Identify which cell holds the provided text, then report its (x, y) central coordinate. 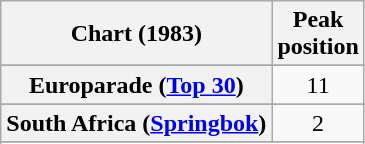
Peakposition (318, 34)
2 (318, 123)
South Africa (Springbok) (136, 123)
Europarade (Top 30) (136, 85)
11 (318, 85)
Chart (1983) (136, 34)
